Provide the [X, Y] coordinate of the cell's center where the given text is located.  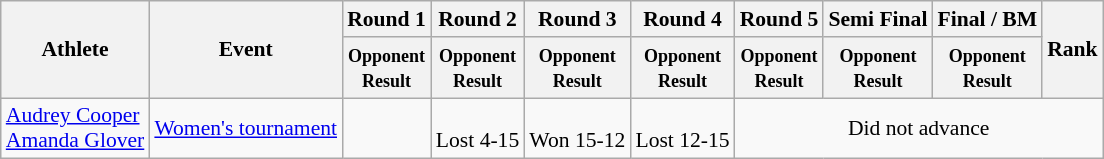
Lost 12-15 [682, 128]
Round 5 [780, 19]
Round 1 [386, 19]
Rank [1072, 50]
Audrey CooperAmanda Glover [76, 128]
Event [246, 50]
Semi Final [878, 19]
Women's tournament [246, 128]
Lost 4-15 [478, 128]
Did not advance [919, 128]
Athlete [76, 50]
Final / BM [987, 19]
Round 3 [577, 19]
Round 2 [478, 19]
Round 4 [682, 19]
Won 15-12 [577, 128]
